Find where the given text appears and provide that cell's center as (X, Y) coordinate. 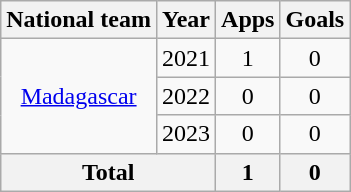
Apps (248, 20)
Madagascar (79, 96)
Total (108, 172)
2021 (186, 58)
National team (79, 20)
Year (186, 20)
2023 (186, 134)
Goals (315, 20)
2022 (186, 96)
